Pinpoint the cell where the given text exists, returning its [X, Y] midpoint coordinate. 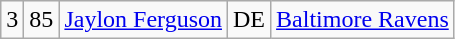
85 [42, 20]
3 [12, 20]
DE [250, 20]
Jaylon Ferguson [144, 20]
Baltimore Ravens [363, 20]
